Extract the (X, Y) coordinate from the center of the cell holding the provided text.  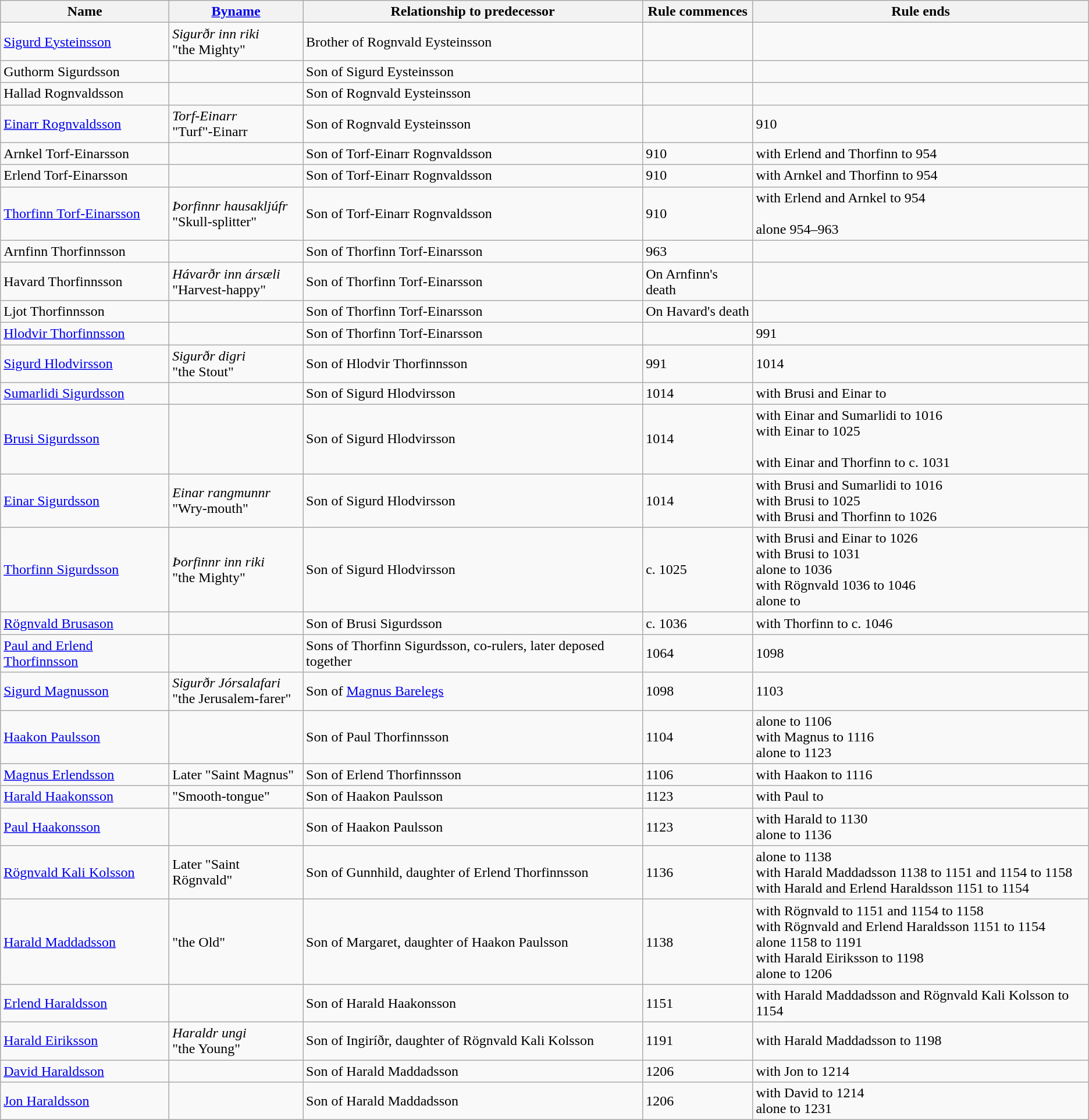
Arnkel Torf-Einarsson (85, 154)
963 (698, 251)
Rögnvald Brusason (85, 623)
Þorfinnr inn riki"the Mighty" (236, 570)
1106 (698, 775)
with Erlend and Thorfinn to 954 (920, 154)
Son of Paul Thorfinnsson (472, 737)
Name (85, 12)
with Einar and Sumarlidi to 1016 with Einar to 1025with Einar and Thorfinn to c. 1031 (920, 440)
with Brusi and Sumarlidi to 1016 with Brusi to 1025with Brusi and Thorfinn to 1026 (920, 501)
Paul and Erlend Thorfinnsson (85, 654)
Relationship to predecessor (472, 12)
Sigurd Hlodvirsson (85, 363)
Erlend Torf-Einarsson (85, 176)
Sigurðr Jórsalafari"the Jerusalem-farer" (236, 691)
alone to 1138with Harald Maddadsson 1138 to 1151 and 1154 to 1158 with Harald and Erlend Haraldsson 1151 to 1154 (920, 872)
Haraldr ungi"the Young" (236, 1041)
Þorfinnr hausakljúfr"Skull-splitter" (236, 213)
Havard Thorfinnsson (85, 281)
Arnfinn Thorfinnsson (85, 251)
Hávarðr inn ársæli"Harvest-happy" (236, 281)
"the Old" (236, 941)
David Haraldsson (85, 1071)
1104 (698, 737)
Son of Sigurd Eysteinsson (472, 72)
Byname (236, 12)
c. 1025 (698, 570)
Thorfinn Sigurdsson (85, 570)
Ljot Thorfinnsson (85, 311)
Torf-Einarr "Turf"-Einarr (236, 123)
1151 (698, 1003)
Thorfinn Torf-Einarsson (85, 213)
Hlodvir Thorfinnsson (85, 333)
Hallad Rognvaldsson (85, 94)
with Paul to (920, 797)
Sigurðr digri"the Stout" (236, 363)
Rule ends (920, 12)
with Jon to 1214 (920, 1071)
with Harald Maddadsson and Rögnvald Kali Kolsson to 1154 (920, 1003)
Haakon Paulsson (85, 737)
1103 (920, 691)
Harald Eiriksson (85, 1041)
with Haakon to 1116 (920, 775)
Rule commences (698, 12)
with Thorfinn to c. 1046 (920, 623)
with Harald to 1130alone to 1136 (920, 827)
On Havard's death (698, 311)
with Brusi and Einar to 1026 with Brusi to 1031alone to 1036with Rögnvald 1036 to 1046alone to (920, 570)
Sigurd Eysteinsson (85, 42)
with Rögnvald to 1151 and 1154 to 1158 with Rögnvald and Erlend Haraldsson 1151 to 1154 alone 1158 to 1191with Harald Eiriksson to 1198 alone to 1206 (920, 941)
"Smooth-tongue" (236, 797)
Brusi Sigurdsson (85, 440)
Son of Ingiríðr, daughter of Rögnvald Kali Kolsson (472, 1041)
Sigurd Magnusson (85, 691)
Sigurðr inn riki "the Mighty" (236, 42)
Harald Maddadsson (85, 941)
Son of Margaret, daughter of Haakon Paulsson (472, 941)
with Harald Maddadsson to 1198 (920, 1041)
Brother of Rognvald Eysteinsson (472, 42)
Einar Sigurdsson (85, 501)
1136 (698, 872)
Son of Magnus Barelegs (472, 691)
Son of Brusi Sigurdsson (472, 623)
Paul Haakonsson (85, 827)
with Arnkel and Thorfinn to 954 (920, 176)
with David to 1214alone to 1231 (920, 1101)
Einarr Rognvaldsson (85, 123)
Rögnvald Kali Kolsson (85, 872)
1064 (698, 654)
Sons of Thorfinn Sigurdsson, co-rulers, later deposed together (472, 654)
alone to 1106with Magnus to 1116 alone to 1123 (920, 737)
Son of Gunnhild, daughter of Erlend Thorfinnsson (472, 872)
Sumarlidi Sigurdsson (85, 394)
Later "Saint Magnus" (236, 775)
Son of Erlend Thorfinnsson (472, 775)
On Arnfinn's death (698, 281)
with Brusi and Einar to (920, 394)
1191 (698, 1041)
Harald Haakonsson (85, 797)
with Erlend and Arnkel to 954alone 954–963 (920, 213)
c. 1036 (698, 623)
Jon Haraldsson (85, 1101)
Magnus Erlendsson (85, 775)
1138 (698, 941)
Guthorm Sigurdsson (85, 72)
Einar rangmunnr"Wry-mouth" (236, 501)
Erlend Haraldsson (85, 1003)
Son of Harald Haakonsson (472, 1003)
Son of Hlodvir Thorfinnsson (472, 363)
Later "Saint Rögnvald" (236, 872)
